Locate the cell with the specified text and output its (X, Y) center coordinate. 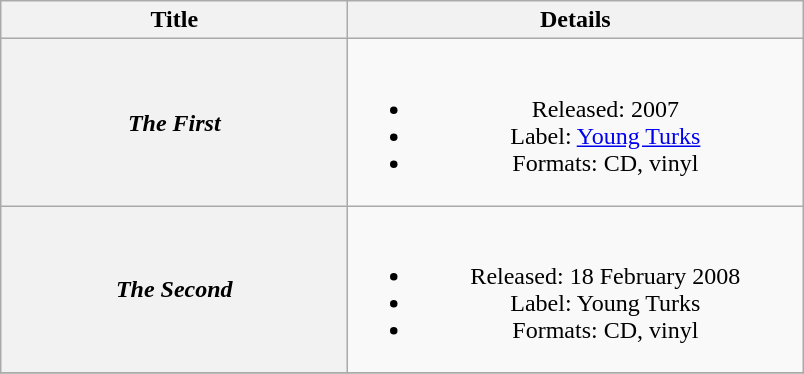
The Second (174, 290)
The First (174, 122)
Released: 2007Label: Young TurksFormats: CD, vinyl (576, 122)
Released: 18 February 2008Label: Young TurksFormats: CD, vinyl (576, 290)
Details (576, 20)
Title (174, 20)
